From the cell containing the given text, extract its center point as (x, y) coordinate. 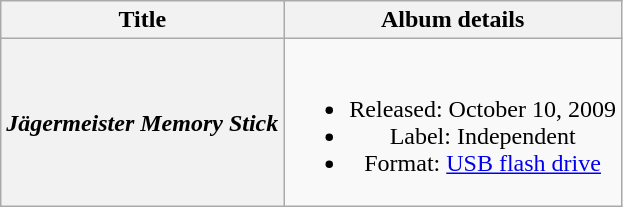
Jägermeister Memory Stick (142, 122)
Title (142, 20)
Album details (453, 20)
Released: October 10, 2009Label: IndependentFormat: USB flash drive (453, 122)
